Scan for the cell matching the given text and deliver its (x, y) coordinate at center. 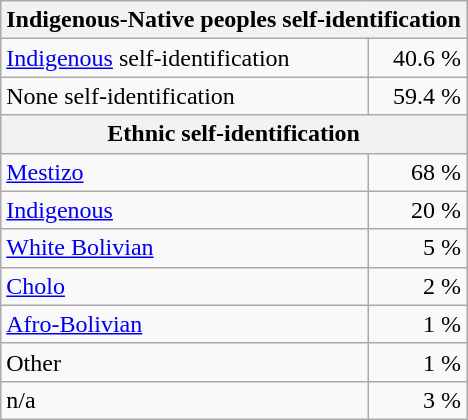
5 % (418, 248)
Cholo (184, 286)
White Bolivian (184, 248)
59.4 % (418, 96)
68 % (418, 172)
n/a (184, 400)
Mestizo (184, 172)
Other (184, 362)
Indigenous self-identification (184, 58)
Indigenous (184, 210)
Indigenous-Native peoples self-identification (234, 20)
40.6 % (418, 58)
Ethnic self-identification (234, 134)
3 % (418, 400)
None self-identification (184, 96)
20 % (418, 210)
Afro-Bolivian (184, 324)
2 % (418, 286)
